From the cell containing the given text, extract its center point as (x, y) coordinate. 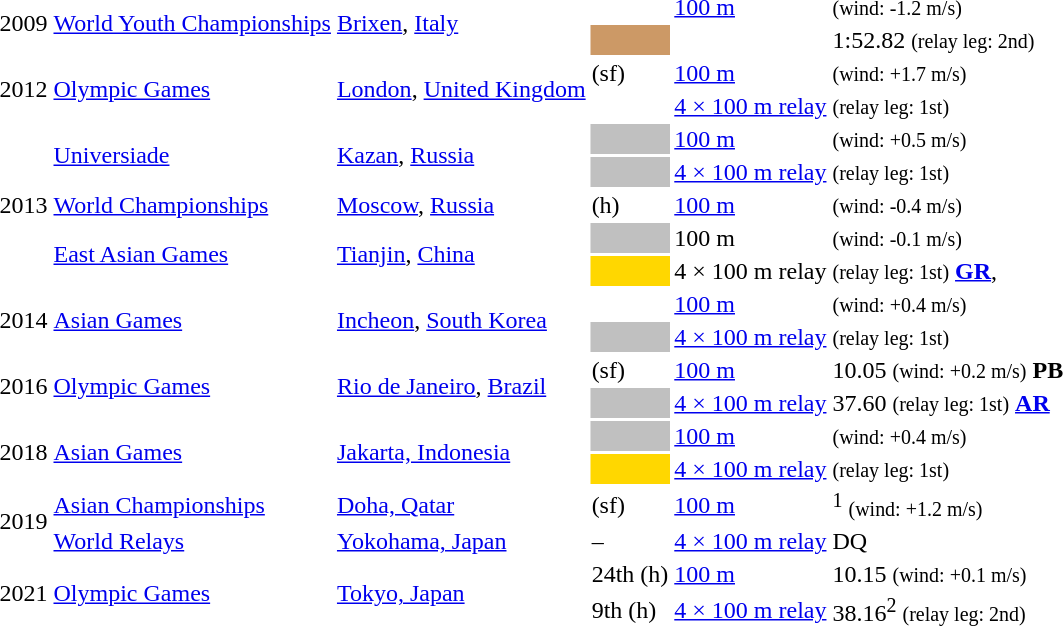
Incheon, South Korea (461, 320)
Jakarta, Indonesia (461, 452)
24th (h) (630, 574)
Asian Championships (192, 505)
Universiade (192, 156)
Rio de Janeiro, Brazil (461, 386)
Doha, Qatar (461, 505)
World Relays (192, 541)
Kazan, Russia (461, 156)
East Asian Games (192, 254)
London, United Kingdom (461, 90)
Yokohama, Japan (461, 541)
– (630, 541)
Moscow, Russia (461, 205)
World Championships (192, 205)
Tianjin, China (461, 254)
(h) (630, 205)
